For the text-containing cell, return its midpoint in [X, Y] coordinate format. 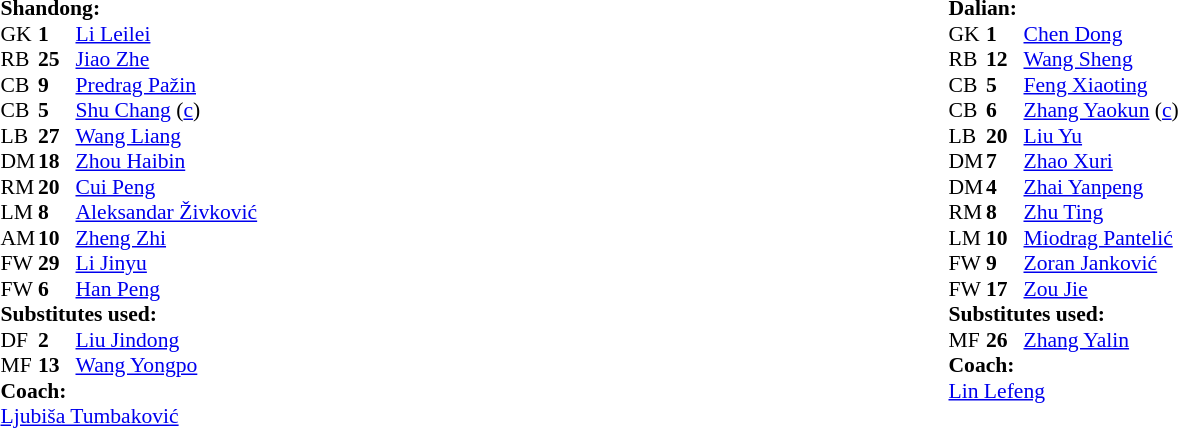
Han Peng [167, 289]
Li Jinyu [167, 263]
27 [57, 136]
Wang Yongpo [167, 365]
Cui Peng [167, 187]
12 [1005, 59]
25 [57, 59]
7 [1005, 161]
Liu Jindong [167, 340]
13 [57, 365]
26 [1005, 340]
Li Leilei [167, 34]
AM [19, 238]
18 [57, 161]
DF [19, 340]
4 [1005, 187]
Wang Liang [167, 136]
Zhou Haibin [167, 161]
Jiao Zhe [167, 59]
Aleksandar Živković [167, 213]
29 [57, 263]
17 [1005, 289]
Lin Lefeng [1063, 391]
2 [57, 340]
Shu Chang (c) [167, 111]
Zheng Zhi [167, 238]
Predrag Pažin [167, 85]
